Provide the [X, Y] coordinate of the cell's center where the given text is located.  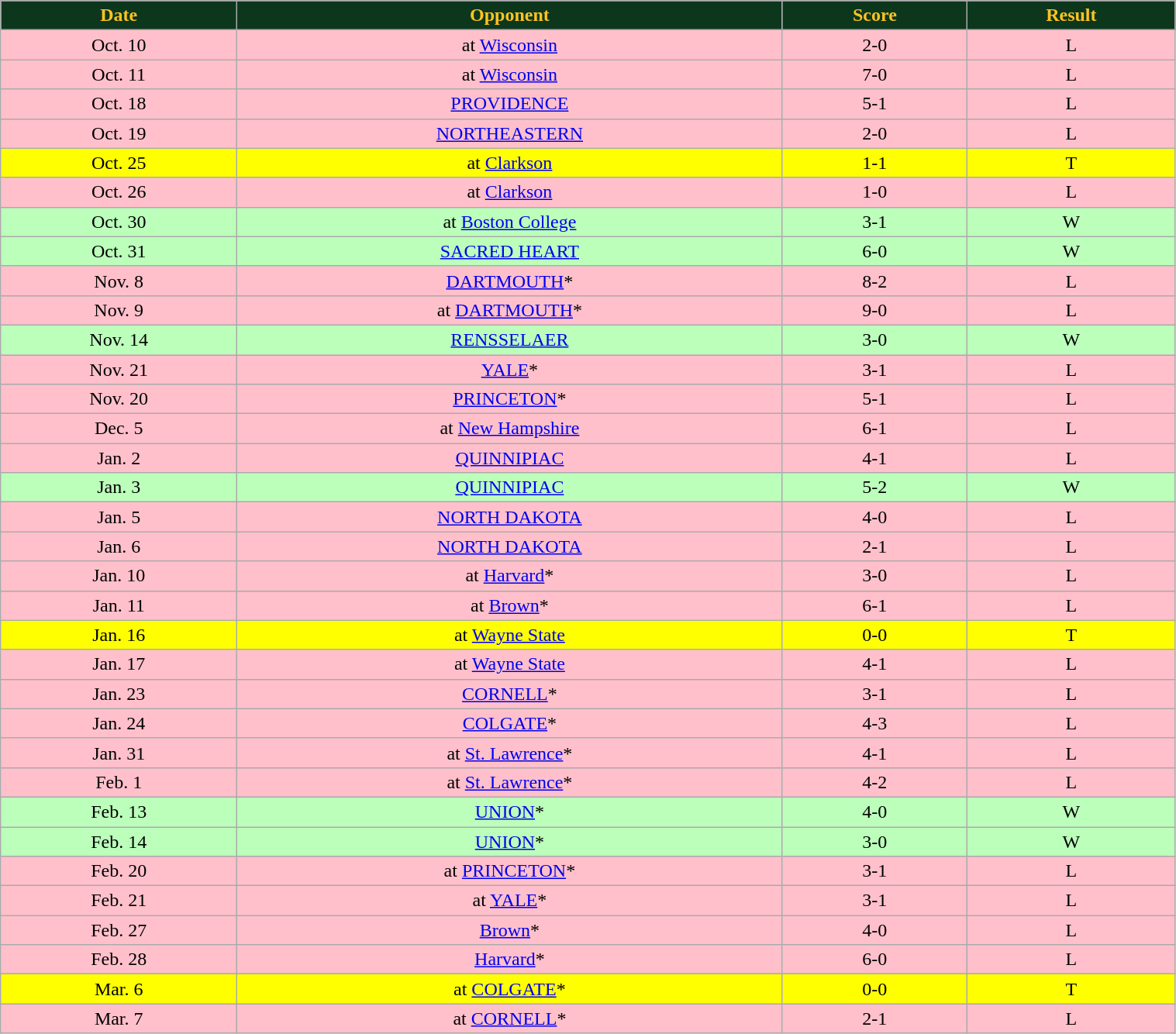
Feb. 20 [119, 871]
Jan. 10 [119, 576]
Oct. 11 [119, 74]
Feb. 1 [119, 782]
Oct. 30 [119, 222]
at DARTMOUTH* [510, 310]
Jan. 31 [119, 753]
at Harvard* [510, 576]
at CORNELL* [510, 1018]
4-3 [874, 723]
Oct. 31 [119, 251]
Nov. 14 [119, 339]
Date [119, 16]
Opponent [510, 16]
Mar. 7 [119, 1018]
Jan. 11 [119, 605]
at New Hampshire [510, 429]
1-0 [874, 192]
Result [1071, 16]
Score [874, 16]
NORTHEASTERN [510, 133]
Nov. 9 [119, 310]
COLGATE* [510, 723]
Jan. 2 [119, 458]
PRINCETON* [510, 399]
Jan. 6 [119, 546]
at COLGATE* [510, 989]
PROVIDENCE [510, 104]
Nov. 21 [119, 370]
Feb. 14 [119, 841]
Oct. 18 [119, 104]
9-0 [874, 310]
at YALE* [510, 901]
Oct. 19 [119, 133]
DARTMOUTH* [510, 281]
Jan. 24 [119, 723]
RENSSELAER [510, 339]
Feb. 21 [119, 901]
8-2 [874, 281]
Jan. 23 [119, 694]
Jan. 5 [119, 517]
at Brown* [510, 605]
YALE* [510, 370]
Oct. 10 [119, 45]
Harvard* [510, 960]
CORNELL* [510, 694]
Feb. 13 [119, 812]
Jan. 3 [119, 488]
Dec. 5 [119, 429]
Feb. 27 [119, 930]
Brown* [510, 930]
7-0 [874, 74]
4-2 [874, 782]
Feb. 28 [119, 960]
5-2 [874, 488]
Nov. 8 [119, 281]
SACRED HEART [510, 251]
at PRINCETON* [510, 871]
Oct. 26 [119, 192]
Oct. 25 [119, 163]
Mar. 6 [119, 989]
Jan. 16 [119, 635]
Jan. 17 [119, 664]
Nov. 20 [119, 399]
at Boston College [510, 222]
1-1 [874, 163]
